Pinpoint the cell where the given text exists, returning its [X, Y] midpoint coordinate. 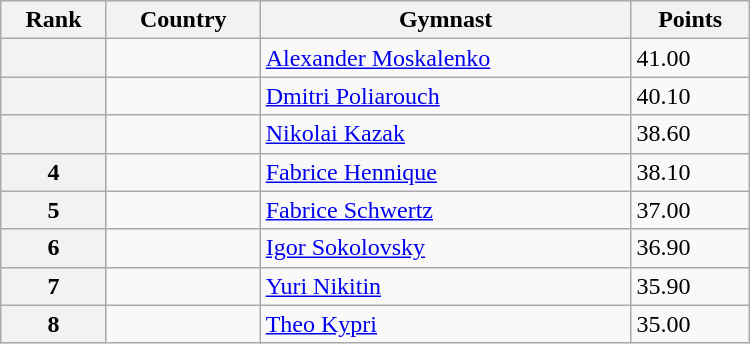
Rank [54, 20]
Gymnast [446, 20]
6 [54, 248]
Country [183, 20]
Yuri Nikitin [446, 286]
4 [54, 172]
38.60 [690, 134]
Igor Sokolovsky [446, 248]
Nikolai Kazak [446, 134]
35.00 [690, 324]
36.90 [690, 248]
37.00 [690, 210]
7 [54, 286]
40.10 [690, 96]
41.00 [690, 58]
Points [690, 20]
38.10 [690, 172]
Theo Kypri [446, 324]
35.90 [690, 286]
8 [54, 324]
Fabrice Schwertz [446, 210]
Dmitri Poliarouch [446, 96]
Alexander Moskalenko [446, 58]
5 [54, 210]
Fabrice Hennique [446, 172]
